Scan for the cell matching the given text and deliver its (X, Y) coordinate at center. 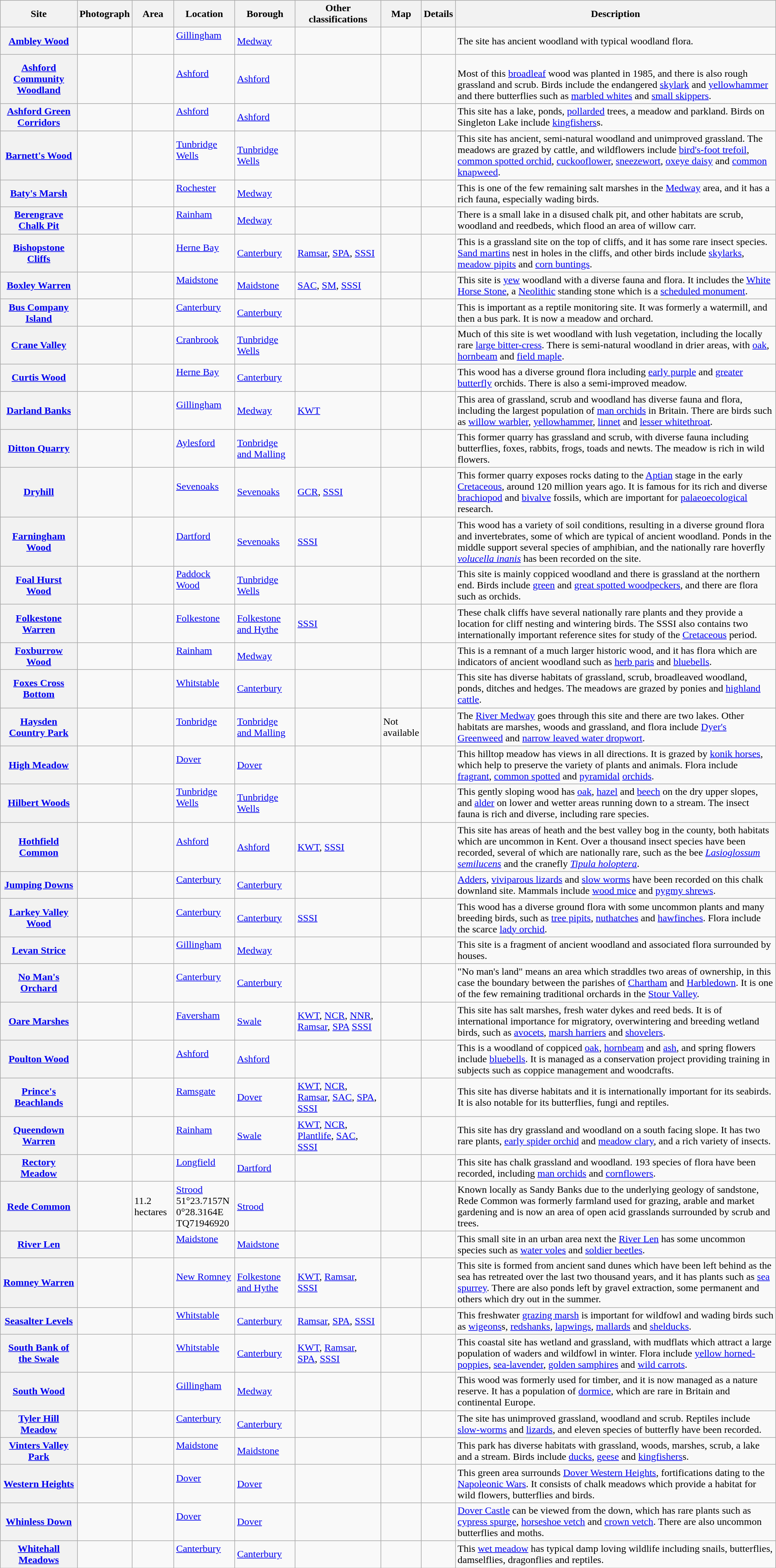
Barnett's Wood (39, 155)
KWT, Ramsar, SSSI (338, 1283)
Rede Common (39, 1206)
Whitehall Meadows (39, 1554)
Jumping Downs (39, 885)
Aylesford (204, 449)
KWT, Ramsar, SPA, SSSI (338, 1353)
Folkestone (204, 624)
Rectory Meadow (39, 1168)
Longfield (204, 1168)
Haysden Country Park (39, 727)
Bus Company Island (39, 313)
Other classifications (338, 14)
Strood51°23.7157N0°28.3164ETQ71946920 (204, 1206)
This freshwater grazing marsh is important for wildfowl and wading birds such as wigeonss, redshanks, lapwings, mallards and shelducks. (615, 1321)
No Man's Orchard (39, 983)
This is important as a reptile monitoring site. It was formerly a watermill, and then a bus park. It is now a meadow and orchard. (615, 313)
Curtis Wood (39, 377)
Foxes Cross Bottom (39, 689)
Ambley Wood (39, 41)
Foal Hurst Wood (39, 585)
Site (39, 14)
Hilbert Woods (39, 803)
Ditton Quarry (39, 449)
Farningham Wood (39, 541)
Map (401, 14)
Baty's Marsh (39, 193)
Berengrave Chalk Pit (39, 221)
This wood has a diverse ground flora including early purple and greater butterfly orchids. There is also a semi-improved meadow. (615, 377)
River Len (39, 1245)
Romney Warren (39, 1283)
This wet meadow has typical damp loving wildlife including snails, butterflies, damselflies, dragonflies and reptiles. (615, 1554)
GCR, SSSI (338, 493)
11.2 hectares (153, 1206)
Hothfield Common (39, 847)
This is a remnant of a much larger historic wood, and it has flora which are indicators of ancient woodland such as herb paris and bluebells. (615, 656)
Whinless Down (39, 1522)
Area (153, 14)
Photograph (104, 14)
Foxburrow Wood (39, 656)
Faversham (204, 1021)
Paddock Wood (204, 585)
KWT, NCR, Ramsar, SAC, SPA, SSSI (338, 1097)
South Bank of the Swale (39, 1353)
High Meadow (39, 765)
Seasalter Levels (39, 1321)
Folkestone Warren (39, 624)
Larkey Valley Wood (39, 917)
Strood (265, 1206)
Oare Marshes (39, 1021)
This site has chalk grassland and woodland. 193 species of flora have been recorded, including man orchids and cornflowers. (615, 1168)
Tonbridge (204, 727)
Prince's Beachlands (39, 1097)
This site has a lake, ponds, pollarded trees, a meadow and parkland. Birds on Singleton Lake include kingfisherss. (615, 117)
Dryhill (39, 493)
This small site in an urban area next the River Len has some uncommon species such as water voles and soldier beetles. (615, 1245)
Not available (401, 727)
KWT (338, 410)
Location (204, 14)
Ramsgate (204, 1097)
The site has ancient woodland with typical woodland flora. (615, 41)
This park has diverse habitats with grassland, woods, marshes, scrub, a lake and a stream. Birds include ducks, geese and kingfisherss. (615, 1451)
Vinters Valley Park (39, 1451)
Rochester (204, 193)
Ashford Community Woodland (39, 79)
Western Heights (39, 1483)
KWT, SSSI (338, 847)
Crane Valley (39, 345)
Description (615, 14)
Adders, viviparous lizards and slow worms have been recorded on this chalk downland site. Mammals include wood mice and pygmy shrews. (615, 885)
Queendown Warren (39, 1136)
South Wood (39, 1391)
Boxley Warren (39, 285)
There is a small lake in a disused chalk pit, and other habitats are scrub, woodland and reedbeds, which flood an area of willow carr. (615, 221)
Bishopstone Cliffs (39, 253)
This site is a fragment of ancient woodland and associated flora surrounded by houses. (615, 950)
Details (439, 14)
This is one of the few remaining salt marshes in the Medway area, and it has a rich fauna, especially wading birds. (615, 193)
Poulton Wood (39, 1059)
KWT, NCR, Plantlife, SAC, SSSI (338, 1136)
Ashford Green Corridors (39, 117)
SAC, SM, SSSI (338, 285)
The site has unimproved grassland, woodland and scrub. Reptiles include slow-worms and lizards, and eleven species of butterfly have been recorded. (615, 1424)
Cranbrook (204, 345)
KWT, NCR, NNR, Ramsar, SPA SSSI (338, 1021)
Borough (265, 14)
Darland Banks (39, 410)
Levan Strice (39, 950)
New Romney (204, 1283)
This site has diverse habitats and it is internationally important for its seabirds. It is also notable for its butterflies, fungi and reptiles. (615, 1097)
Tyler Hill Meadow (39, 1424)
